From the cell containing the given text, extract its center point as (X, Y) coordinate. 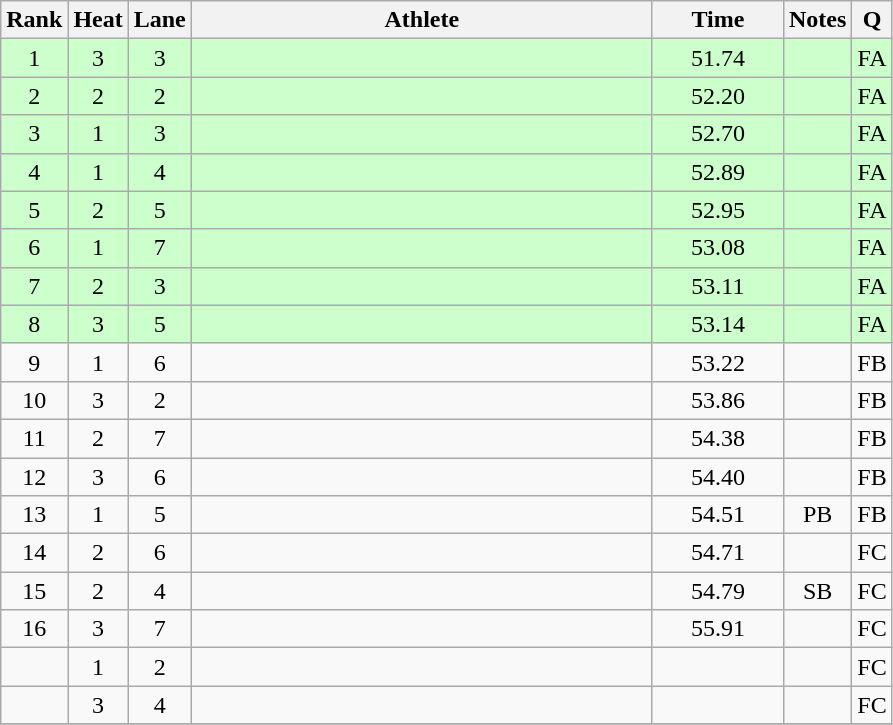
13 (34, 515)
52.70 (718, 134)
52.89 (718, 172)
Time (718, 20)
SB (817, 591)
16 (34, 629)
Rank (34, 20)
55.91 (718, 629)
54.71 (718, 553)
53.11 (718, 286)
54.38 (718, 438)
52.95 (718, 210)
Heat (98, 20)
51.74 (718, 58)
Lane (160, 20)
Q (872, 20)
53.08 (718, 248)
54.79 (718, 591)
53.86 (718, 400)
Notes (817, 20)
53.22 (718, 362)
9 (34, 362)
53.14 (718, 324)
14 (34, 553)
8 (34, 324)
54.51 (718, 515)
52.20 (718, 96)
12 (34, 477)
Athlete (422, 20)
PB (817, 515)
10 (34, 400)
11 (34, 438)
15 (34, 591)
54.40 (718, 477)
